Provide the [x, y] coordinate of the cell's center where the given text is located.  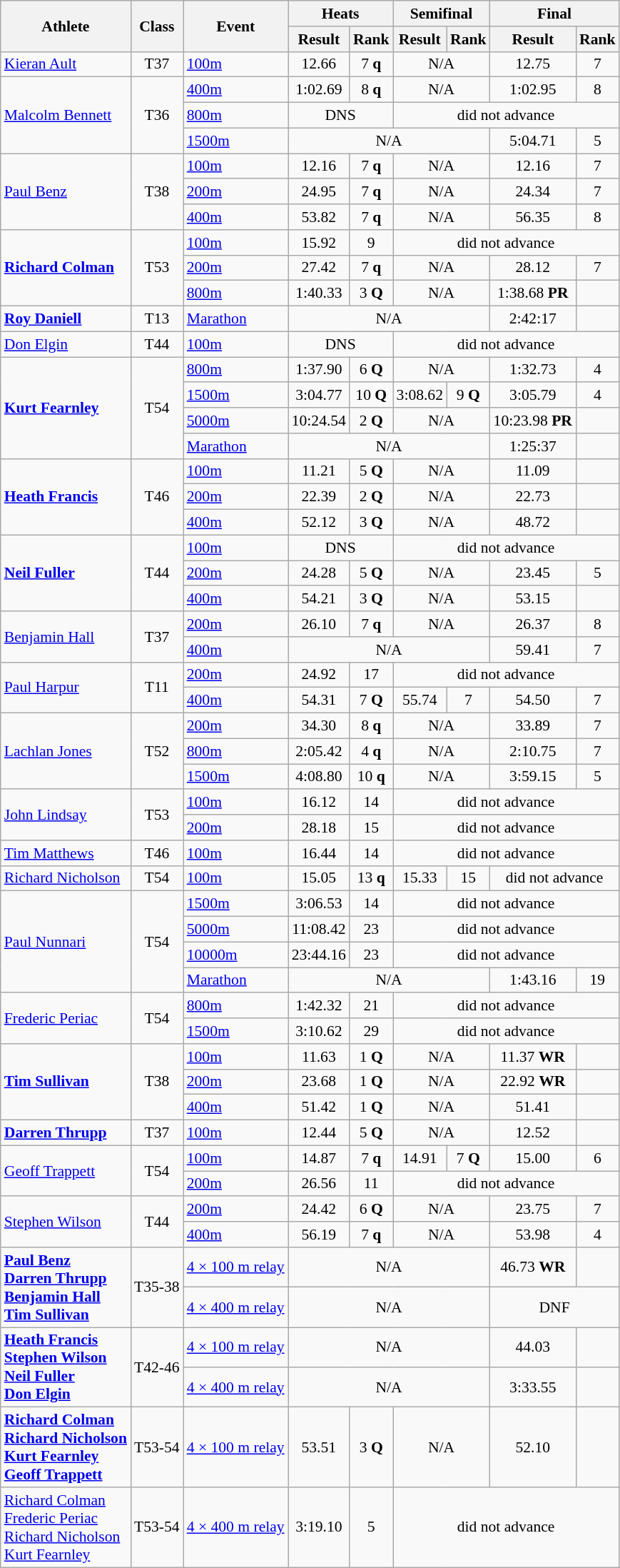
2:42:17 [533, 319]
19 [598, 980]
10:24.54 [319, 421]
Darren Thrupp [66, 1133]
27.42 [319, 268]
4 q [371, 751]
9 [371, 243]
11.63 [319, 1057]
26.37 [533, 624]
11.37 WR [533, 1057]
Neil Fuller [66, 573]
4:08.80 [319, 777]
15.00 [533, 1158]
Event [235, 26]
Lachlan Jones [66, 751]
1:02.95 [533, 90]
11.21 [319, 471]
Semifinal [442, 14]
Roy Daniell [66, 319]
24.28 [319, 573]
12.44 [319, 1133]
T35-38 [157, 1287]
3:33.55 [533, 1387]
22.73 [533, 497]
56.35 [533, 217]
T36 [157, 116]
12.75 [533, 64]
54.50 [533, 700]
24.42 [319, 1210]
11 [371, 1184]
52.12 [319, 523]
10 q [371, 777]
Kurt Fearnley [66, 408]
Richard Nicholson [66, 878]
Richard Colman [66, 268]
6 [598, 1158]
12.66 [319, 64]
T13 [157, 319]
11:08.42 [319, 930]
53.98 [533, 1235]
10 Q [371, 396]
14.91 [420, 1158]
15.05 [319, 878]
Malcolm Bennett [66, 116]
52.10 [533, 1447]
14.87 [319, 1158]
Geoff Trappett [66, 1171]
16.12 [319, 803]
23.45 [533, 573]
51.41 [533, 1107]
Tim Matthews [66, 853]
5:04.71 [533, 141]
Heats [341, 14]
55.74 [420, 700]
28.18 [319, 828]
Paul Nunnari [66, 942]
T52 [157, 751]
1:42.32 [319, 1006]
Heath Francis Stephen Wilson Neil Fuller Don Elgin [66, 1367]
2:10.75 [533, 751]
54.31 [319, 700]
John Lindsay [66, 815]
2:05.42 [319, 751]
T11 [157, 687]
59.41 [533, 650]
15.33 [420, 878]
Athlete [66, 26]
53.51 [319, 1447]
1:38.68 PR [533, 293]
24.95 [319, 192]
29 [371, 1031]
23:44.16 [319, 955]
26.10 [319, 624]
15.92 [319, 243]
10000m [235, 955]
1:02.69 [319, 90]
Tim Sullivan [66, 1082]
3:05.79 [533, 396]
22.39 [319, 497]
24.34 [533, 192]
3:19.10 [319, 1527]
Richard Colman Frederic Periac Richard Nicholson Kurt Fearnley [66, 1527]
3:04.77 [319, 396]
48.72 [533, 523]
26.56 [319, 1184]
16.44 [319, 853]
46.73 WR [533, 1267]
44.03 [533, 1347]
21 [371, 1006]
51.42 [319, 1107]
Paul Benz Darren Thrupp Benjamin Hall Tim Sullivan [66, 1287]
DNF [555, 1307]
Heath Francis [66, 497]
Richard Colman Richard Nicholson Kurt Fearnley Geoff Trappett [66, 1447]
17 [371, 675]
10:23.98 PR [533, 421]
T42-46 [157, 1367]
11.09 [533, 471]
1:32.73 [533, 370]
1:37.90 [319, 370]
12.52 [533, 1133]
3:08.62 [420, 396]
24.92 [319, 675]
Kieran Ault [66, 64]
Paul Harpur [66, 687]
9 Q [468, 396]
23.75 [533, 1210]
1:40.33 [319, 293]
Benjamin Hall [66, 637]
1:43.16 [533, 980]
1:25:37 [533, 446]
Frederic Periac [66, 1018]
Stephen Wilson [66, 1222]
3:10.62 [319, 1031]
28.12 [533, 268]
56.19 [319, 1235]
Paul Benz [66, 191]
22.92 WR [533, 1082]
53.82 [319, 217]
54.21 [319, 599]
3:59.15 [533, 777]
13 q [371, 878]
3:06.53 [319, 904]
34.30 [319, 726]
33.89 [533, 726]
53.15 [533, 599]
Final [555, 14]
Don Elgin [66, 344]
23.68 [319, 1082]
Class [157, 26]
